Extract the (x, y) coordinate from the center of the cell holding the provided text.  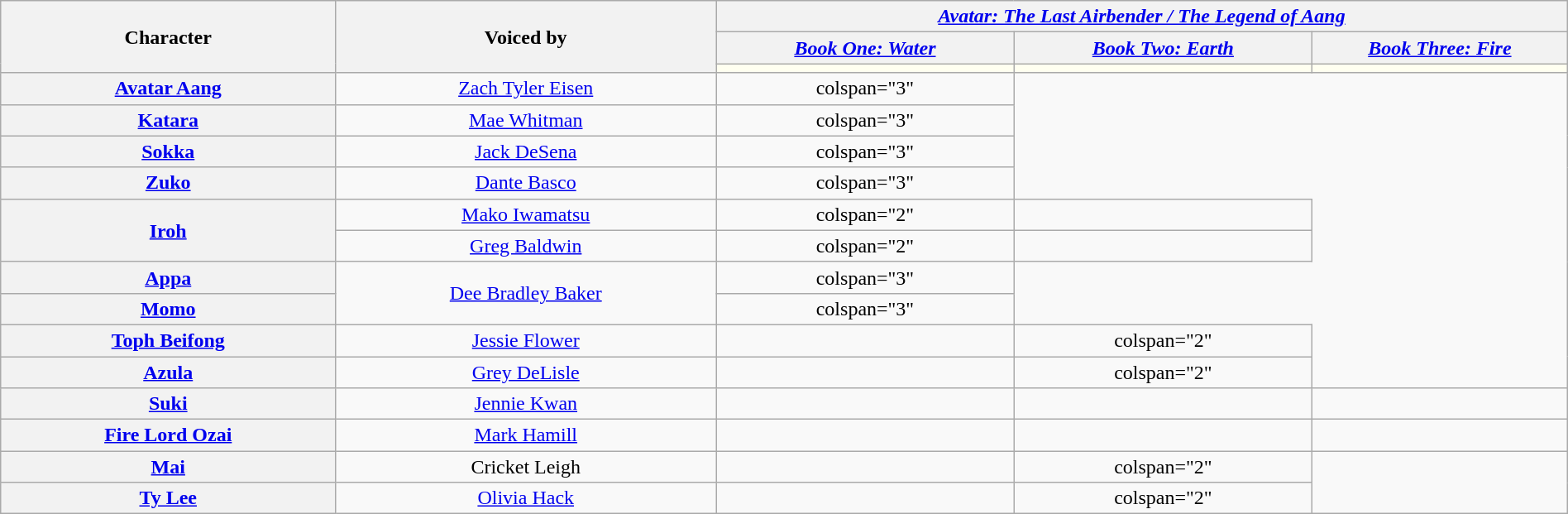
Mai (169, 467)
Mark Hamill (526, 435)
Suki (169, 404)
Mako Iwamatsu (526, 214)
Grey DeLisle (526, 372)
Book One: Water (865, 48)
Katara (169, 120)
Dee Bradley Baker (526, 293)
Character (169, 36)
Mae Whitman (526, 120)
Jack DeSena (526, 151)
Dante Basco (526, 183)
Avatar Aang (169, 89)
Ty Lee (169, 498)
Book Two: Earth (1163, 48)
Zach Tyler Eisen (526, 89)
Book Three: Fire (1441, 48)
Fire Lord Ozai (169, 435)
Jessie Flower (526, 340)
Sokka (169, 151)
Momo (169, 309)
Cricket Leigh (526, 467)
Greg Baldwin (526, 246)
Olivia Hack (526, 498)
Azula (169, 372)
Toph Beifong (169, 340)
Jennie Kwan (526, 404)
Iroh (169, 230)
Appa (169, 277)
Voiced by (526, 36)
Avatar: The Last Airbender / The Legend of Aang (1142, 17)
Zuko (169, 183)
